Output the [x, y] coordinate of the center of the cell containing the given text.  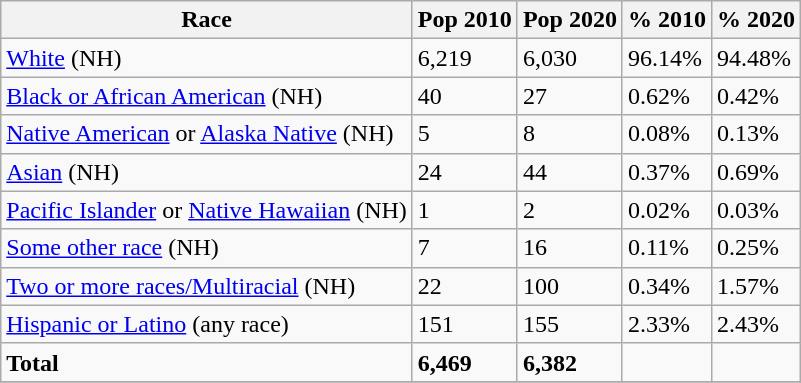
44 [570, 172]
0.03% [756, 210]
% 2010 [666, 20]
0.62% [666, 96]
0.25% [756, 248]
0.08% [666, 134]
40 [464, 96]
0.42% [756, 96]
Native American or Alaska Native (NH) [207, 134]
0.11% [666, 248]
6,030 [570, 58]
96.14% [666, 58]
151 [464, 324]
Two or more races/Multiracial (NH) [207, 286]
24 [464, 172]
% 2020 [756, 20]
1.57% [756, 286]
Black or African American (NH) [207, 96]
6,219 [464, 58]
Some other race (NH) [207, 248]
6,469 [464, 362]
16 [570, 248]
0.37% [666, 172]
0.34% [666, 286]
27 [570, 96]
5 [464, 134]
2 [570, 210]
White (NH) [207, 58]
94.48% [756, 58]
Race [207, 20]
6,382 [570, 362]
0.02% [666, 210]
0.69% [756, 172]
155 [570, 324]
Hispanic or Latino (any race) [207, 324]
Total [207, 362]
8 [570, 134]
100 [570, 286]
Pacific Islander or Native Hawaiian (NH) [207, 210]
2.33% [666, 324]
1 [464, 210]
Pop 2010 [464, 20]
22 [464, 286]
Pop 2020 [570, 20]
2.43% [756, 324]
0.13% [756, 134]
Asian (NH) [207, 172]
7 [464, 248]
